From the cell containing the given text, extract its center point as (X, Y) coordinate. 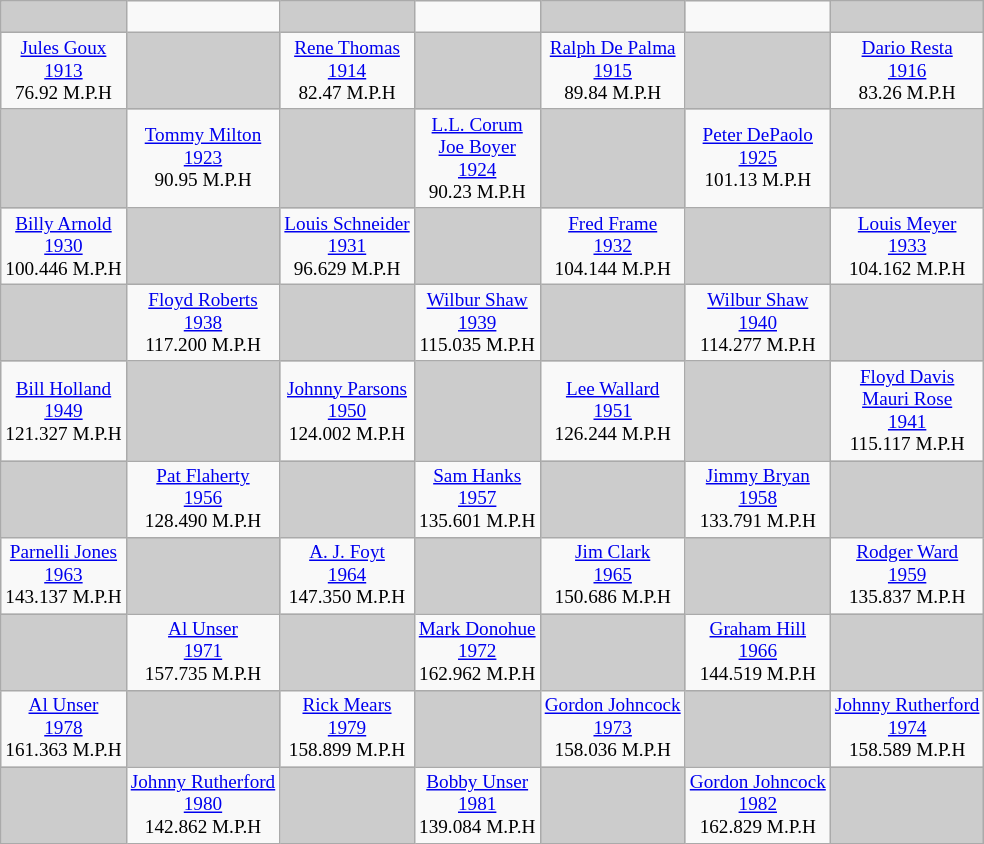
Louis Schneider193196.629 M.P.H (347, 246)
Dario Resta191683.26 M.P.H (907, 70)
Billy Arnold1930100.446 M.P.H (64, 246)
A. J. Foyt1964147.350 M.P.H (347, 576)
Al Unser1978161.363 M.P.H (64, 728)
Rodger Ward1959135.837 M.P.H (907, 576)
Graham Hill1966144.519 M.P.H (758, 652)
Louis Meyer1933104.162 M.P.H (907, 246)
Floyd DavisMauri Rose1941115.117 M.P.H (907, 410)
Fred Frame1932104.144 M.P.H (612, 246)
Rick Mears1979158.899 M.P.H (347, 728)
Johnny Rutherford1980142.862 M.P.H (203, 806)
Wilbur Shaw1939115.035 M.P.H (477, 324)
Pat Flaherty1956128.490 M.P.H (203, 498)
Mark Donohue1972162.962 M.P.H (477, 652)
Jimmy Bryan1958133.791 M.P.H (758, 498)
Gordon Johncock1973158.036 M.P.H (612, 728)
Ralph De Palma191589.84 M.P.H (612, 70)
Jules Goux191376.92 M.P.H (64, 70)
Floyd Roberts1938117.200 M.P.H (203, 324)
Jim Clark1965150.686 M.P.H (612, 576)
Johnny Rutherford1974158.589 M.P.H (907, 728)
Al Unser1971157.735 M.P.H (203, 652)
Gordon Johncock1982162.829 M.P.H (758, 806)
Parnelli Jones1963143.137 M.P.H (64, 576)
Sam Hanks1957135.601 M.P.H (477, 498)
Tommy Milton192390.95 M.P.H (203, 158)
Lee Wallard1951126.244 M.P.H (612, 410)
Johnny Parsons1950124.002 M.P.H (347, 410)
Peter DePaolo1925101.13 M.P.H (758, 158)
Bill Holland1949121.327 M.P.H (64, 410)
Wilbur Shaw1940114.277 M.P.H (758, 324)
Rene Thomas191482.47 M.P.H (347, 70)
Bobby Unser1981139.084 M.P.H (477, 806)
L.L. CorumJoe Boyer192490.23 M.P.H (477, 158)
